Scan for the cell matching the given text and deliver its (x, y) coordinate at center. 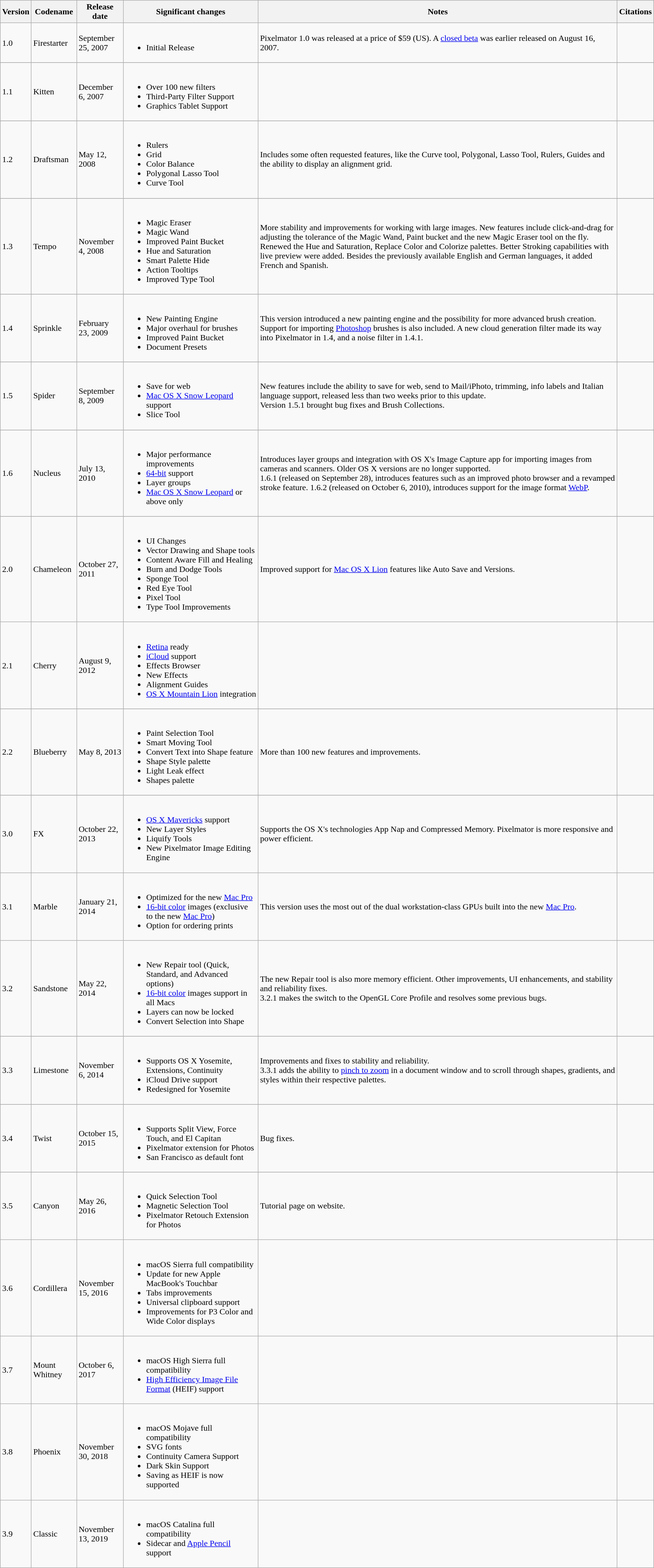
3.5 (16, 1206)
Paint Selection ToolSmart Moving ToolConvert Text into Shape featureShape Style paletteLight Leak effectShapes palette (191, 752)
OS X Mavericks supportNew Layer StylesLiquify ToolsNew Pixelmator Image Editing Engine (191, 834)
May 26, 2016 (100, 1206)
Cherry (54, 665)
Major performance improvements64-bit supportLayer groupsMac OS X Snow Leopard or above only (191, 473)
July 13, 2010 (100, 473)
Magic EraserMagic WandImproved Paint BucketHue and SaturationSmart Palette HideAction TooltipsImproved Type Tool (191, 246)
1.6 (16, 473)
October 22, 2013 (100, 834)
Version (16, 12)
Marble (54, 907)
Includes some often requested features, like the Curve tool, Polygonal, Lasso Tool, Rulers, Guides and the ability to display an alignment grid. (438, 159)
3.3 (16, 1070)
Blueberry (54, 752)
macOS Mojave full compatibilitySVG fontsContinuity Camera SupportDark Skin SupportSaving as HEIF is now supported (191, 1452)
Kitten (54, 92)
Twist (54, 1138)
Codename (54, 12)
October 6, 2017 (100, 1370)
November 4, 2008 (100, 246)
3.8 (16, 1452)
September 8, 2009 (100, 396)
May 8, 2013 (100, 752)
Supports OS X Yosemite, Extensions, ContinuityiCloud Drive supportRedesigned for Yosemite (191, 1070)
Pixelmator 1.0 was released at a price of $59 (US). A closed beta was earlier released on August 16, 2007. (438, 43)
Initial Release (191, 43)
Sandstone (54, 989)
3.1 (16, 907)
December 6, 2007 (100, 92)
macOS High Sierra full compatibilityHigh Efficiency Image File Format (HEIF) support (191, 1370)
Chameleon (54, 569)
3.9 (16, 1534)
Over 100 new filtersThird-Party Filter SupportGraphics Tablet Support (191, 92)
3.2 (16, 989)
Tutorial page on website. (438, 1206)
3.7 (16, 1370)
3.4 (16, 1138)
Citations (635, 12)
Spider (54, 396)
Mount Whitney (54, 1370)
More than 100 new features and improvements. (438, 752)
Significant changes (191, 12)
RulersGridColor BalancePolygonal Lasso ToolCurve Tool (191, 159)
New Repair tool (Quick, Standard, and Advanced options)16-bit color images support in all MacsLayers can now be lockedConvert Selection into Shape (191, 989)
1.2 (16, 159)
November 13, 2019 (100, 1534)
May 22, 2014 (100, 989)
Quick Selection ToolMagnetic Selection ToolPixelmator Retouch Extension for Photos (191, 1206)
Tempo (54, 246)
Draftsman (54, 159)
Firestarter (54, 43)
Notes (438, 12)
Release date (100, 12)
Cordillera (54, 1288)
macOS Catalina full compatibilitySidecar and Apple Pencil support (191, 1534)
Limestone (54, 1070)
August 9, 2012 (100, 665)
New Painting EngineMajor overhaul for brushesImproved Paint BucketDocument Presets (191, 328)
November 30, 2018 (100, 1452)
1.1 (16, 92)
1.4 (16, 328)
2.0 (16, 569)
February 23, 2009 (100, 328)
3.0 (16, 834)
Phoenix (54, 1452)
Classic (54, 1534)
3.6 (16, 1288)
November 6, 2014 (100, 1070)
Optimized for the new Mac Pro16-bit color images (exclusive to the new Mac Pro)Option for ordering prints (191, 907)
1.0 (16, 43)
2.2 (16, 752)
Supports the OS X's technologies App Nap and Compressed Memory. Pixelmator is more responsive and power efficient. (438, 834)
Retina readyiCloud supportEffects BrowserNew EffectsAlignment GuidesOS X Mountain Lion integration (191, 665)
October 15, 2015 (100, 1138)
UI ChangesVector Drawing and Shape toolsContent Aware Fill and HealingBurn and Dodge ToolsSponge ToolRed Eye ToolPixel ToolType Tool Improvements (191, 569)
Supports Split View, Force Touch, and El CapitanPixelmator extension for PhotosSan Francisco as default font (191, 1138)
1.5 (16, 396)
1.3 (16, 246)
Improved support for Mac OS X Lion features like Auto Save and Versions. (438, 569)
Canyon (54, 1206)
November 15, 2016 (100, 1288)
September 25, 2007 (100, 43)
Nucleus (54, 473)
Save for webMac OS X Snow Leopard supportSlice Tool (191, 396)
This version uses the most out of the dual workstation-class GPUs built into the new Mac Pro. (438, 907)
January 21, 2014 (100, 907)
Sprinkle (54, 328)
October 27, 2011 (100, 569)
FX (54, 834)
May 12, 2008 (100, 159)
2.1 (16, 665)
Bug fixes. (438, 1138)
